Pinpoint the cell where the given text exists, returning its [X, Y] midpoint coordinate. 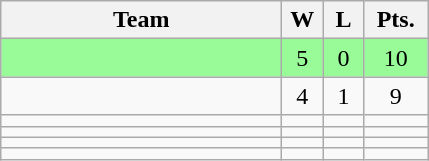
4 [302, 96]
Pts. [396, 20]
L [344, 20]
W [302, 20]
0 [344, 58]
Team [142, 20]
10 [396, 58]
9 [396, 96]
5 [302, 58]
1 [344, 96]
